Provide the [x, y] coordinate of the cell's center where the given text is located.  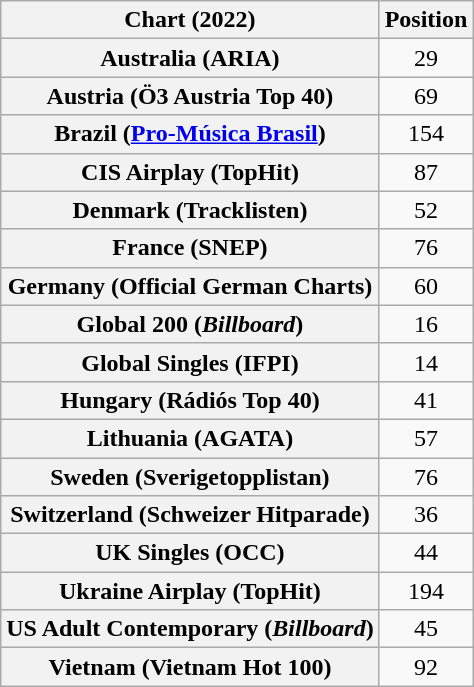
Sweden (Sverigetopplistan) [190, 477]
57 [426, 438]
Brazil (Pro-Música Brasil) [190, 134]
36 [426, 515]
Lithuania (AGATA) [190, 438]
CIS Airplay (TopHit) [190, 172]
France (SNEP) [190, 248]
60 [426, 286]
87 [426, 172]
Global Singles (IFPI) [190, 362]
44 [426, 553]
Switzerland (Schweizer Hitparade) [190, 515]
16 [426, 324]
Global 200 (Billboard) [190, 324]
Austria (Ö3 Austria Top 40) [190, 96]
52 [426, 210]
154 [426, 134]
92 [426, 667]
14 [426, 362]
Chart (2022) [190, 20]
194 [426, 591]
Vietnam (Vietnam Hot 100) [190, 667]
Ukraine Airplay (TopHit) [190, 591]
45 [426, 629]
Denmark (Tracklisten) [190, 210]
Position [426, 20]
Germany (Official German Charts) [190, 286]
Hungary (Rádiós Top 40) [190, 400]
69 [426, 96]
Australia (ARIA) [190, 58]
41 [426, 400]
UK Singles (OCC) [190, 553]
US Adult Contemporary (Billboard) [190, 629]
29 [426, 58]
